Provide the [X, Y] coordinate of the cell's center where the given text is located.  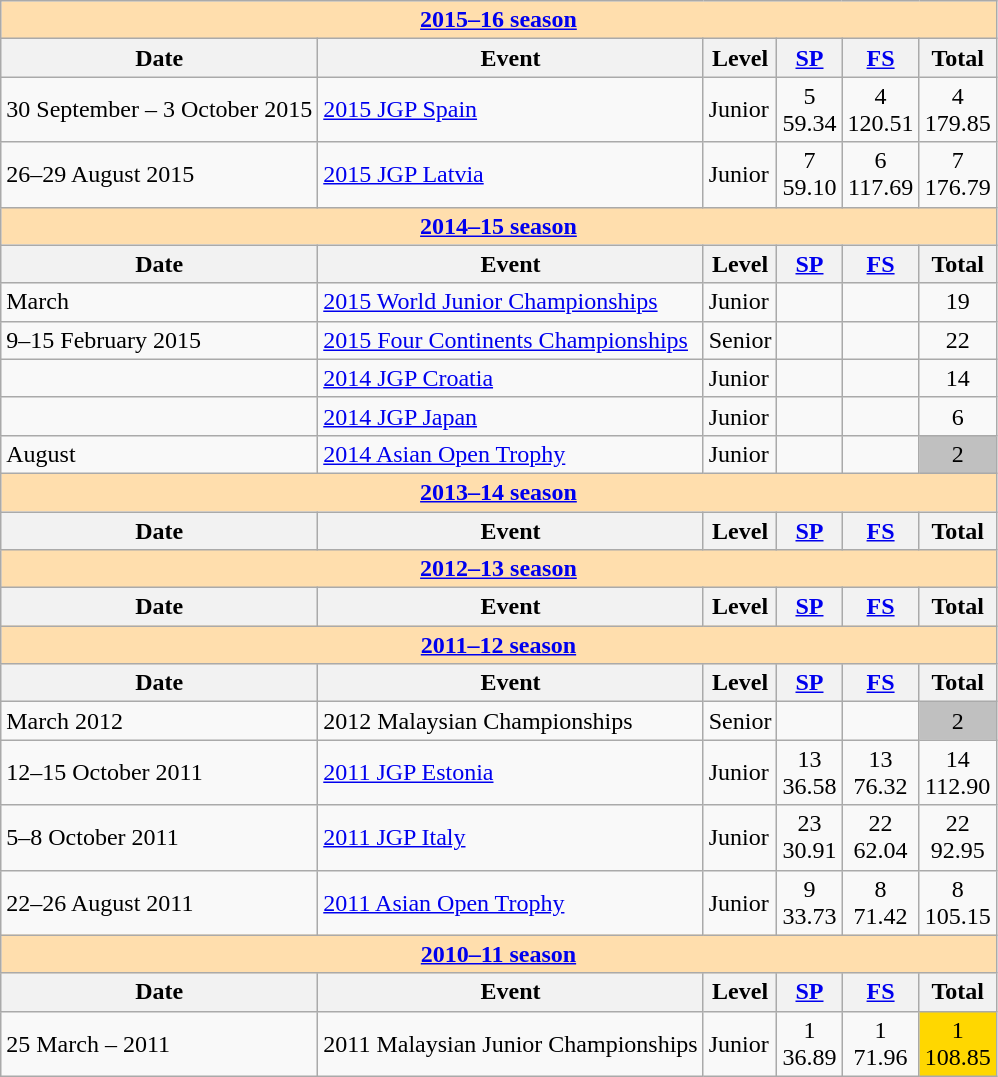
9–15 February 2015 [160, 340]
25 March – 2011 [160, 1044]
8 71.42 [880, 902]
2014 JGP Croatia [511, 378]
6 117.69 [880, 174]
2011–12 season [498, 645]
2012 Malaysian Championships [511, 721]
March [160, 302]
1 108.85 [958, 1044]
6 [958, 416]
2015 World Junior Championships [511, 302]
22 [958, 340]
2011 JGP Estonia [511, 772]
5 59.34 [810, 110]
1 36.89 [810, 1044]
14 [958, 378]
2013–14 season [498, 492]
12–15 October 2011 [160, 772]
2015–16 season [498, 20]
March 2012 [160, 721]
13 36.58 [810, 772]
5–8 October 2011 [160, 838]
2012–13 season [498, 569]
8 105.15 [958, 902]
2015 JGP Spain [511, 110]
4 179.85 [958, 110]
26–29 August 2015 [160, 174]
2015 JGP Latvia [511, 174]
14 112.90 [958, 772]
2010–11 season [498, 954]
22–26 August 2011 [160, 902]
2014 JGP Japan [511, 416]
2011 Asian Open Trophy [511, 902]
2011 JGP Italy [511, 838]
22 92.95 [958, 838]
19 [958, 302]
23 30.91 [810, 838]
August [160, 454]
13 76.32 [880, 772]
7 59.10 [810, 174]
2011 Malaysian Junior Championships [511, 1044]
7 176.79 [958, 174]
22 62.04 [880, 838]
4 120.51 [880, 110]
9 33.73 [810, 902]
1 71.96 [880, 1044]
30 September – 3 October 2015 [160, 110]
2014–15 season [498, 226]
2014 Asian Open Trophy [511, 454]
2015 Four Continents Championships [511, 340]
